From the cell containing the given text, extract its center point as (X, Y) coordinate. 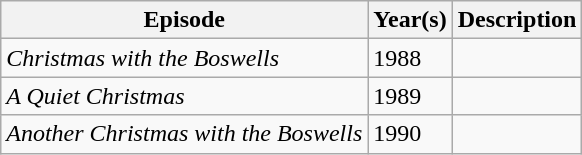
Another Christmas with the Boswells (184, 134)
Description (517, 20)
1989 (410, 96)
A Quiet Christmas (184, 96)
1990 (410, 134)
Year(s) (410, 20)
Episode (184, 20)
1988 (410, 58)
Christmas with the Boswells (184, 58)
